Scan for the cell matching the given text and deliver its [x, y] coordinate at center. 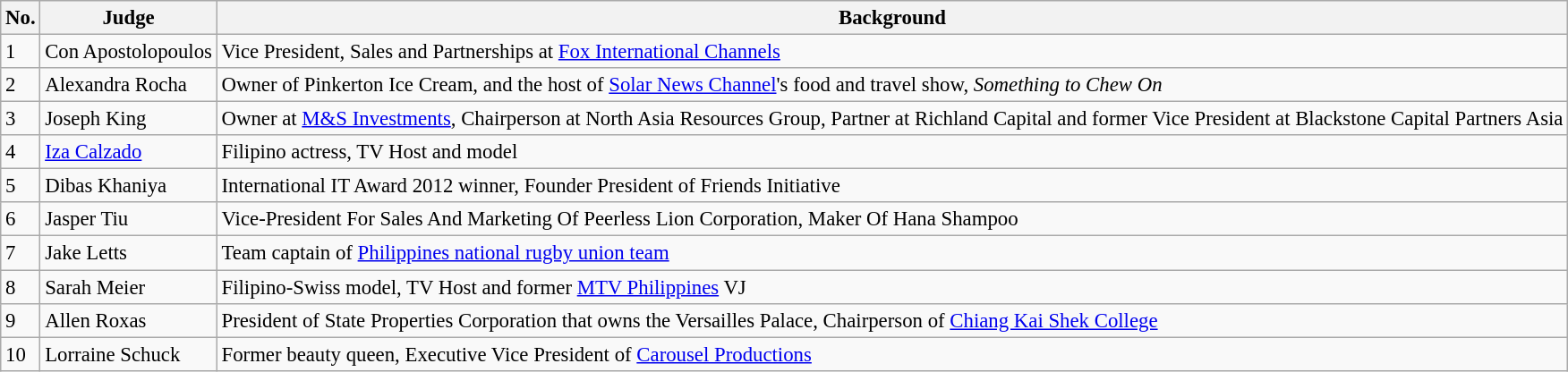
4 [21, 152]
1 [21, 52]
Vice President, Sales and Partnerships at Fox International Channels [892, 52]
Filipino actress, TV Host and model [892, 152]
Allen Roxas [129, 320]
Filipino-Swiss model, TV Host and former MTV Philippines VJ [892, 287]
International IT Award 2012 winner, Founder President of Friends Initiative [892, 186]
Team captain of Philippines national rugby union team [892, 253]
Vice-President For Sales And Marketing Of Peerless Lion Corporation, Maker Of Hana Shampoo [892, 219]
No. [21, 18]
Alexandra Rocha [129, 85]
7 [21, 253]
3 [21, 119]
Jasper Tiu [129, 219]
8 [21, 287]
2 [21, 85]
Judge [129, 18]
Background [892, 18]
Con Apostolopoulos [129, 52]
Lorraine Schuck [129, 354]
Iza Calzado [129, 152]
Former beauty queen, Executive Vice President of Carousel Productions [892, 354]
Joseph King [129, 119]
Owner of Pinkerton Ice Cream, and the host of Solar News Channel's food and travel show, Something to Chew On [892, 85]
6 [21, 219]
10 [21, 354]
Sarah Meier [129, 287]
Jake Letts [129, 253]
President of State Properties Corporation that owns the Versailles Palace, Chairperson of Chiang Kai Shek College [892, 320]
9 [21, 320]
Dibas Khaniya [129, 186]
5 [21, 186]
